Scan for the cell matching the given text and deliver its [x, y] coordinate at center. 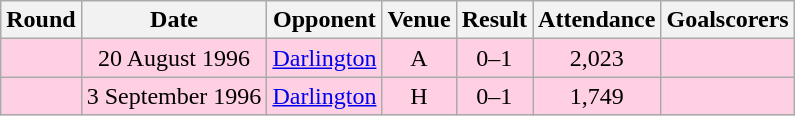
2,023 [597, 58]
Attendance [597, 20]
3 September 1996 [174, 96]
Venue [419, 20]
Opponent [324, 20]
Result [494, 20]
Goalscorers [728, 20]
Round [41, 20]
Date [174, 20]
A [419, 58]
1,749 [597, 96]
H [419, 96]
20 August 1996 [174, 58]
